Return the (X, Y) coordinate for the center point of the cell that contains the specified text.  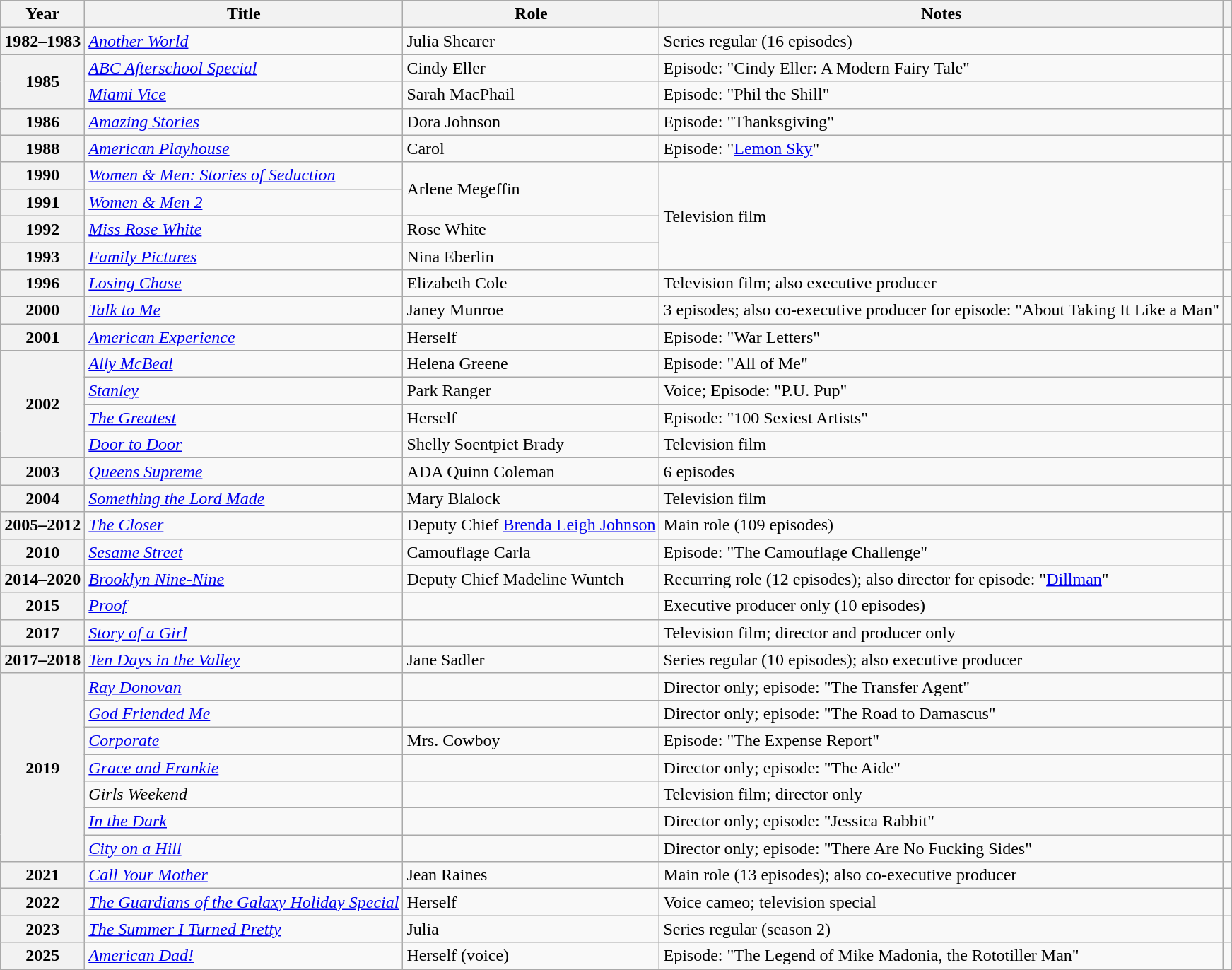
The Guardians of the Galaxy Holiday Special (244, 902)
Nina Eberlin (532, 256)
1982–1983 (42, 41)
Role (532, 14)
Julia Shearer (532, 41)
3 episodes; also co-executive producer for episode: "About Taking It Like a Man" (941, 310)
Ray Donovan (244, 686)
Sesame Street (244, 552)
Queens Supreme (244, 472)
Director only; episode: "The Aide" (941, 767)
2000 (42, 310)
Door to Door (244, 445)
Episode: "The Camouflage Challenge" (941, 552)
Another World (244, 41)
Series regular (16 episodes) (941, 41)
Story of a Girl (244, 633)
Television film; director only (941, 795)
Series regular (season 2) (941, 929)
2014–2020 (42, 579)
Park Ranger (532, 391)
Family Pictures (244, 256)
2017 (42, 633)
American Playhouse (244, 148)
Voice; Episode: "P.U. Pup" (941, 391)
Episode: "Lemon Sky" (941, 148)
Ally McBeal (244, 364)
Women & Men: Stories of Seduction (244, 175)
Carol (532, 148)
Julia (532, 929)
Jane Sadler (532, 660)
Television film; also executive producer (941, 283)
Episode: "Thanksgiving" (941, 122)
Episode: "The Expense Report" (941, 740)
City on a Hill (244, 848)
2010 (42, 552)
Something the Lord Made (244, 498)
Herself (voice) (532, 956)
Television film; director and producer only (941, 633)
Episode: "100 Sexiest Artists" (941, 418)
Director only; episode: "The Transfer Agent" (941, 686)
Director only; episode: "Jessica Rabbit" (941, 822)
ABC Afterschool Special (244, 68)
Mrs. Cowboy (532, 740)
American Experience (244, 337)
Episode: "Phil the Shill" (941, 95)
Jean Raines (532, 875)
2001 (42, 337)
Main role (13 episodes); also co-executive producer (941, 875)
1996 (42, 283)
Grace and Frankie (244, 767)
1985 (42, 81)
Episode: "The Legend of Mike Madonia, the Rototiller Man" (941, 956)
2003 (42, 472)
Camouflage Carla (532, 552)
Women & Men 2 (244, 202)
Elizabeth Cole (532, 283)
2002 (42, 404)
2017–2018 (42, 660)
Ten Days in the Valley (244, 660)
Title (244, 14)
2004 (42, 498)
Arlene Megeffin (532, 189)
Episode: "Cindy Eller: A Modern Fairy Tale" (941, 68)
The Summer I Turned Pretty (244, 929)
Executive producer only (10 episodes) (941, 606)
American Dad! (244, 956)
Girls Weekend (244, 795)
Mary Blalock (532, 498)
Talk to Me (244, 310)
Call Your Mother (244, 875)
God Friended Me (244, 713)
Dora Johnson (532, 122)
Recurring role (12 episodes); also director for episode: "Dillman" (941, 579)
6 episodes (941, 472)
Cindy Eller (532, 68)
Director only; episode: "The Road to Damascus" (941, 713)
Proof (244, 606)
Director only; episode: "There Are No Fucking Sides" (941, 848)
Stanley (244, 391)
Shelly Soentpiet Brady (532, 445)
2022 (42, 902)
2023 (42, 929)
Janey Munroe (532, 310)
2005–2012 (42, 525)
1988 (42, 148)
Episode: "War Letters" (941, 337)
Corporate (244, 740)
ADA Quinn Coleman (532, 472)
2019 (42, 767)
Voice cameo; television special (941, 902)
Losing Chase (244, 283)
Year (42, 14)
2021 (42, 875)
2025 (42, 956)
Sarah MacPhail (532, 95)
Miami Vice (244, 95)
Main role (109 episodes) (941, 525)
1992 (42, 229)
Deputy Chief Brenda Leigh Johnson (532, 525)
Episode: "All of Me" (941, 364)
Rose White (532, 229)
Notes (941, 14)
2015 (42, 606)
Brooklyn Nine-Nine (244, 579)
In the Dark (244, 822)
Helena Greene (532, 364)
The Closer (244, 525)
Amazing Stories (244, 122)
The Greatest (244, 418)
Deputy Chief Madeline Wuntch (532, 579)
Series regular (10 episodes); also executive producer (941, 660)
1991 (42, 202)
Miss Rose White (244, 229)
1990 (42, 175)
1993 (42, 256)
1986 (42, 122)
